Return the [X, Y] coordinate for the center point of the cell that contains the specified text.  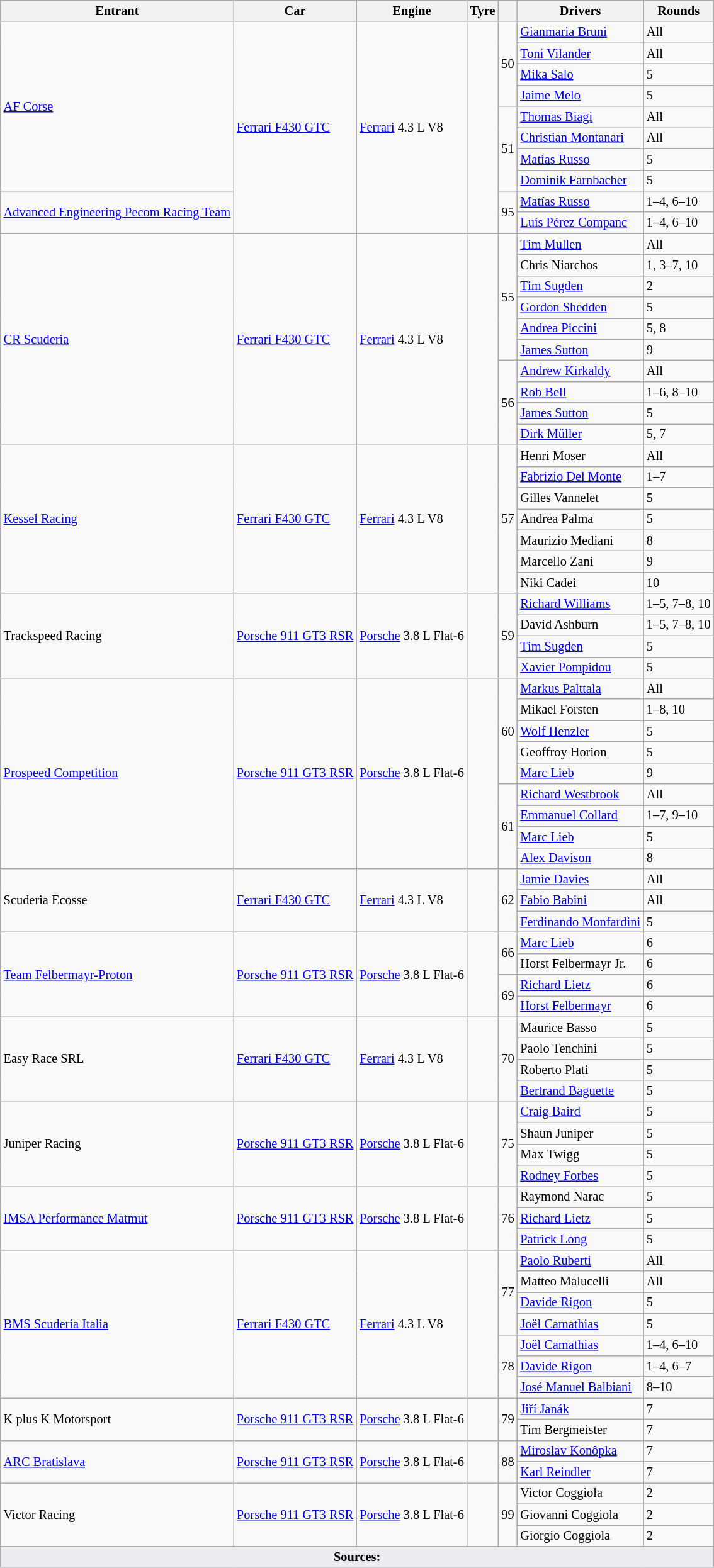
1–7 [679, 477]
1–7, 9–10 [679, 815]
Luís Pérez Companc [581, 223]
Matteo Malucelli [581, 1282]
Christian Montanari [581, 138]
1, 3–7, 10 [679, 265]
Horst Felbermayr [581, 1006]
Car [295, 11]
Kessel Racing [117, 519]
Rob Bell [581, 392]
59 [507, 636]
Gordon Shedden [581, 308]
75 [507, 1144]
Drivers [581, 11]
76 [507, 1218]
Advanced Engineering Pecom Racing Team [117, 211]
Bertrand Baguette [581, 1091]
Geoffroy Horion [581, 752]
Henri Moser [581, 456]
78 [507, 1367]
Scuderia Ecosse [117, 900]
Tim Mullen [581, 244]
Max Twigg [581, 1155]
69 [507, 995]
66 [507, 953]
Maurizio Mediani [581, 540]
BMS Scuderia Italia [117, 1324]
51 [507, 148]
10 [679, 583]
77 [507, 1292]
88 [507, 1461]
Mika Salo [581, 74]
Tyre [483, 11]
1–4, 6–7 [679, 1366]
Victor Racing [117, 1514]
Miroslav Konôpka [581, 1451]
IMSA Performance Matmut [117, 1218]
70 [507, 1060]
79 [507, 1420]
AF Corse [117, 106]
Sources: [358, 1557]
Karl Reindler [581, 1472]
Richard Westbrook [581, 795]
Engine [412, 11]
Patrick Long [581, 1239]
Shaun Juniper [581, 1133]
Andrea Piccini [581, 328]
Maurice Basso [581, 1028]
1–6, 8–10 [679, 392]
Markus Palttala [581, 688]
61 [507, 827]
Mikael Forsten [581, 710]
Jiří Janák [581, 1409]
Wolf Henzler [581, 731]
Team Felbermayr-Proton [117, 974]
José Manuel Balbiani [581, 1387]
Ferdinando Monfardini [581, 922]
Gianmaria Bruni [581, 32]
Toni Vilander [581, 53]
Dirk Müller [581, 434]
Trackspeed Racing [117, 636]
CR Scuderia [117, 340]
Gilles Vannelet [581, 498]
Tim Bergmeister [581, 1430]
Victor Coggiola [581, 1493]
5, 7 [679, 434]
Xavier Pompidou [581, 668]
Giovanni Coggiola [581, 1515]
55 [507, 297]
5, 8 [679, 328]
60 [507, 731]
Entrant [117, 11]
K plus K Motorsport [117, 1420]
Marcello Zani [581, 561]
David Ashburn [581, 625]
1–8, 10 [679, 710]
62 [507, 900]
50 [507, 64]
Giorgio Coggiola [581, 1536]
8–10 [679, 1387]
ARC Bratislava [117, 1461]
Emmanuel Collard [581, 815]
Andrew Kirkaldy [581, 371]
Thomas Biagi [581, 117]
Paolo Tenchini [581, 1049]
Craig Baird [581, 1112]
Juniper Racing [117, 1144]
Prospeed Competition [117, 773]
57 [507, 519]
Niki Cadei [581, 583]
Paolo Ruberti [581, 1260]
Jamie Davies [581, 879]
99 [507, 1514]
Dominik Farnbacher [581, 181]
Easy Race SRL [117, 1060]
Roberto Plati [581, 1070]
Alex Davison [581, 858]
Jaime Melo [581, 96]
Rodney Forbes [581, 1175]
Richard Williams [581, 604]
56 [507, 403]
Horst Felbermayr Jr. [581, 964]
Fabio Babini [581, 900]
Fabrizio Del Monte [581, 477]
95 [507, 211]
Chris Niarchos [581, 265]
Rounds [679, 11]
Raymond Narac [581, 1197]
Andrea Palma [581, 519]
